Pinpoint the cell where the given text exists, returning its (X, Y) midpoint coordinate. 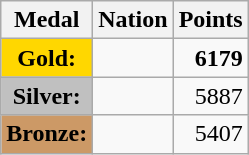
Silver: (47, 96)
Medal (47, 20)
Points (210, 20)
6179 (210, 58)
Bronze: (47, 134)
5887 (210, 96)
Nation (133, 20)
Gold: (47, 58)
5407 (210, 134)
